Extract the (X, Y) coordinate from the center of the cell holding the provided text.  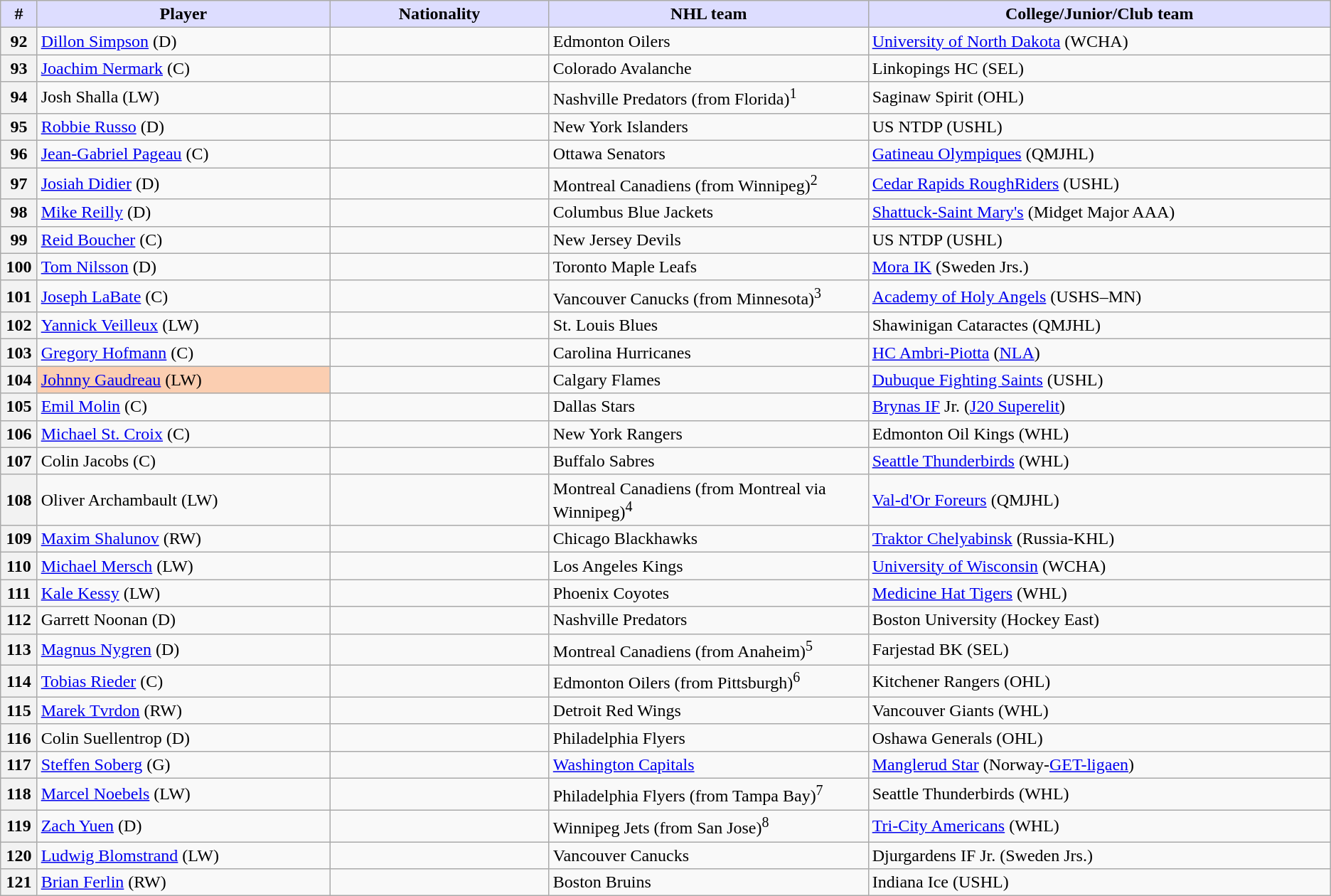
Ottawa Senators (708, 154)
Winnipeg Jets (from San Jose)8 (708, 826)
101 (18, 296)
Josh Shalla (LW) (183, 98)
Kale Kessy (LW) (183, 593)
Chicago Blackhawks (708, 539)
104 (18, 380)
Jean-Gabriel Pageau (C) (183, 154)
120 (18, 855)
121 (18, 882)
Indiana Ice (USHL) (1099, 882)
118 (18, 794)
Josiah Didier (D) (183, 183)
119 (18, 826)
Linkopings HC (SEL) (1099, 68)
Reid Boucher (C) (183, 240)
Shawinigan Cataractes (QMJHL) (1099, 326)
99 (18, 240)
Tom Nilsson (D) (183, 267)
105 (18, 407)
Tobias Rieder (C) (183, 681)
Nationality (439, 14)
Yannick Veilleux (LW) (183, 326)
Maxim Shalunov (RW) (183, 539)
Edmonton Oilers (from Pittsburgh)6 (708, 681)
97 (18, 183)
Phoenix Coyotes (708, 593)
Val-d'Or Foreurs (QMJHL) (1099, 500)
Nashville Predators (from Florida)1 (708, 98)
University of North Dakota (WCHA) (1099, 41)
Colin Suellentrop (D) (183, 737)
Michael Mersch (LW) (183, 566)
Robbie Russo (D) (183, 127)
100 (18, 267)
Steffen Soberg (G) (183, 764)
Marek Tvrdon (RW) (183, 710)
Manglerud Star (Norway-GET-ligaen) (1099, 764)
Tri-City Americans (WHL) (1099, 826)
New York Rangers (708, 434)
Traktor Chelyabinsk (Russia-KHL) (1099, 539)
Johnny Gaudreau (LW) (183, 380)
Edmonton Oilers (708, 41)
Brynas IF Jr. (J20 Superelit) (1099, 407)
Colorado Avalanche (708, 68)
Marcel Noebels (LW) (183, 794)
Gregory Hofmann (C) (183, 353)
Kitchener Rangers (OHL) (1099, 681)
# (18, 14)
94 (18, 98)
Oshawa Generals (OHL) (1099, 737)
107 (18, 461)
Colin Jacobs (C) (183, 461)
Montreal Canadiens (from Anaheim)5 (708, 650)
Boston Bruins (708, 882)
New Jersey Devils (708, 240)
Montreal Canadiens (from Winnipeg)2 (708, 183)
102 (18, 326)
Zach Yuen (D) (183, 826)
Shattuck-Saint Mary's (Midget Major AAA) (1099, 213)
Gatineau Olympiques (QMJHL) (1099, 154)
111 (18, 593)
116 (18, 737)
Vancouver Canucks (from Minnesota)3 (708, 296)
Emil Molin (C) (183, 407)
Magnus Nygren (D) (183, 650)
Carolina Hurricanes (708, 353)
Vancouver Canucks (708, 855)
Philadelphia Flyers (708, 737)
Los Angeles Kings (708, 566)
St. Louis Blues (708, 326)
Dillon Simpson (D) (183, 41)
Djurgardens IF Jr. (Sweden Jrs.) (1099, 855)
Mora IK (Sweden Jrs.) (1099, 267)
Detroit Red Wings (708, 710)
Dallas Stars (708, 407)
Joachim Nermark (C) (183, 68)
Philadelphia Flyers (from Tampa Bay)7 (708, 794)
117 (18, 764)
Farjestad BK (SEL) (1099, 650)
110 (18, 566)
Oliver Archambault (LW) (183, 500)
Calgary Flames (708, 380)
113 (18, 650)
Medicine Hat Tigers (WHL) (1099, 593)
98 (18, 213)
Dubuque Fighting Saints (USHL) (1099, 380)
Nashville Predators (708, 620)
Player (183, 14)
Ludwig Blomstrand (LW) (183, 855)
Washington Capitals (708, 764)
106 (18, 434)
HC Ambri-Piotta (NLA) (1099, 353)
115 (18, 710)
Montreal Canadiens (from Montreal via Winnipeg)4 (708, 500)
109 (18, 539)
Academy of Holy Angels (USHS–MN) (1099, 296)
92 (18, 41)
Brian Ferlin (RW) (183, 882)
114 (18, 681)
Columbus Blue Jackets (708, 213)
University of Wisconsin (WCHA) (1099, 566)
Boston University (Hockey East) (1099, 620)
Joseph LaBate (C) (183, 296)
Mike Reilly (D) (183, 213)
Toronto Maple Leafs (708, 267)
93 (18, 68)
Garrett Noonan (D) (183, 620)
Cedar Rapids RoughRiders (USHL) (1099, 183)
College/Junior/Club team (1099, 14)
Vancouver Giants (WHL) (1099, 710)
New York Islanders (708, 127)
103 (18, 353)
NHL team (708, 14)
Saginaw Spirit (OHL) (1099, 98)
Michael St. Croix (C) (183, 434)
96 (18, 154)
112 (18, 620)
95 (18, 127)
Buffalo Sabres (708, 461)
108 (18, 500)
Edmonton Oil Kings (WHL) (1099, 434)
